Return (x, y) of the center of cell containing provided text 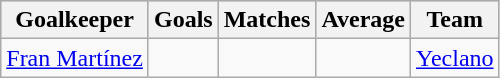
Matches (267, 20)
Team (454, 20)
Fran Martínez (75, 58)
Goals (183, 20)
Goalkeeper (75, 20)
Yeclano (454, 58)
Average (364, 20)
